Locate the cell with the specified text and output its (x, y) center coordinate. 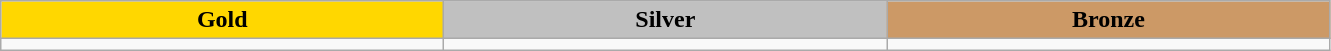
Gold (222, 20)
Bronze (1108, 20)
Silver (666, 20)
